Detect which cell encompasses the target text, then output its (X, Y) center coordinate. 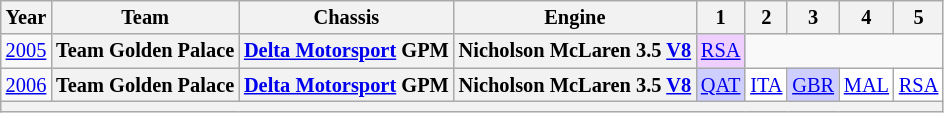
5 (918, 17)
GBR (813, 85)
Team (145, 17)
1 (720, 17)
2 (766, 17)
Year (26, 17)
2006 (26, 85)
MAL (866, 85)
2005 (26, 51)
Engine (575, 17)
QAT (720, 85)
3 (813, 17)
4 (866, 17)
Chassis (346, 17)
ITA (766, 85)
